Pinpoint the cell where the given text exists, returning its [x, y] midpoint coordinate. 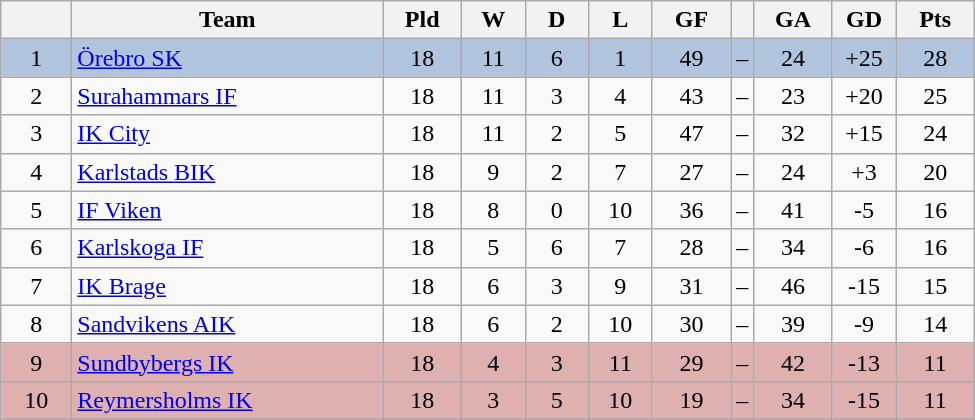
+15 [864, 134]
29 [692, 362]
Reymersholms IK [228, 400]
43 [692, 96]
30 [692, 324]
23 [794, 96]
49 [692, 58]
15 [936, 286]
14 [936, 324]
0 [557, 210]
GF [692, 20]
Karlskoga IF [228, 248]
Pld [422, 20]
D [557, 20]
W [493, 20]
Surahammars IF [228, 96]
GD [864, 20]
Örebro SK [228, 58]
46 [794, 286]
-9 [864, 324]
32 [794, 134]
GA [794, 20]
-6 [864, 248]
31 [692, 286]
47 [692, 134]
-13 [864, 362]
L [621, 20]
Sandvikens AIK [228, 324]
19 [692, 400]
20 [936, 172]
42 [794, 362]
25 [936, 96]
39 [794, 324]
IK City [228, 134]
+25 [864, 58]
+3 [864, 172]
Team [228, 20]
Pts [936, 20]
IF Viken [228, 210]
27 [692, 172]
-5 [864, 210]
41 [794, 210]
IK Brage [228, 286]
36 [692, 210]
Sundbybergs IK [228, 362]
Karlstads BIK [228, 172]
+20 [864, 96]
